Search for the cell housing the specified text and yield its (x, y) center coordinate. 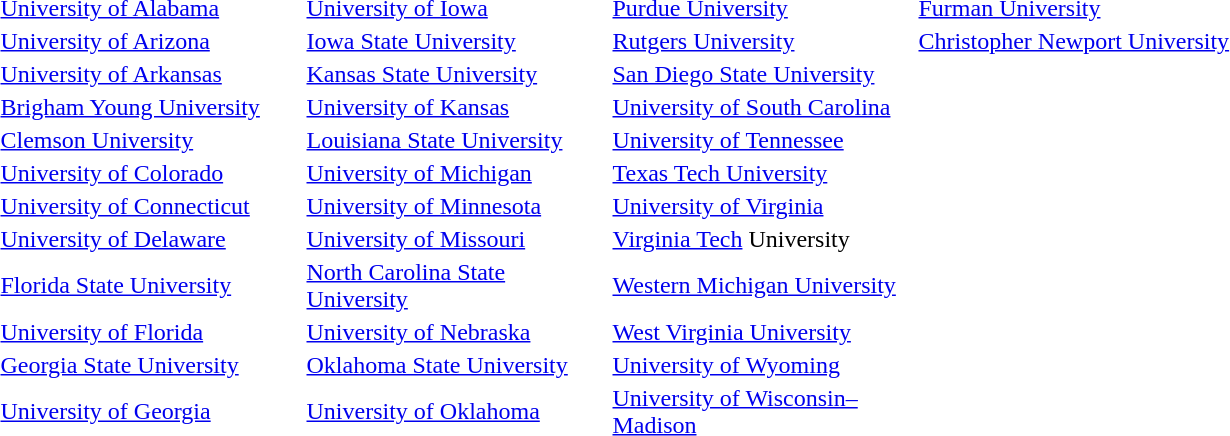
Western Michigan University (762, 286)
Kansas State University (456, 74)
University of Minnesota (456, 206)
University of Nebraska (456, 332)
University of Wyoming (762, 365)
Virginia Tech University (762, 239)
Rutgers University (762, 41)
University of Virginia (762, 206)
San Diego State University (762, 74)
West Virginia University (762, 332)
Louisiana State University (456, 140)
Oklahoma State University (456, 365)
University of Michigan (456, 173)
University of South Carolina (762, 107)
North Carolina State University (456, 286)
University of Missouri (456, 239)
University of Tennessee (762, 140)
Texas Tech University (762, 173)
Iowa State University (456, 41)
University of Kansas (456, 107)
